Scan for the cell matching the given text and deliver its (x, y) coordinate at center. 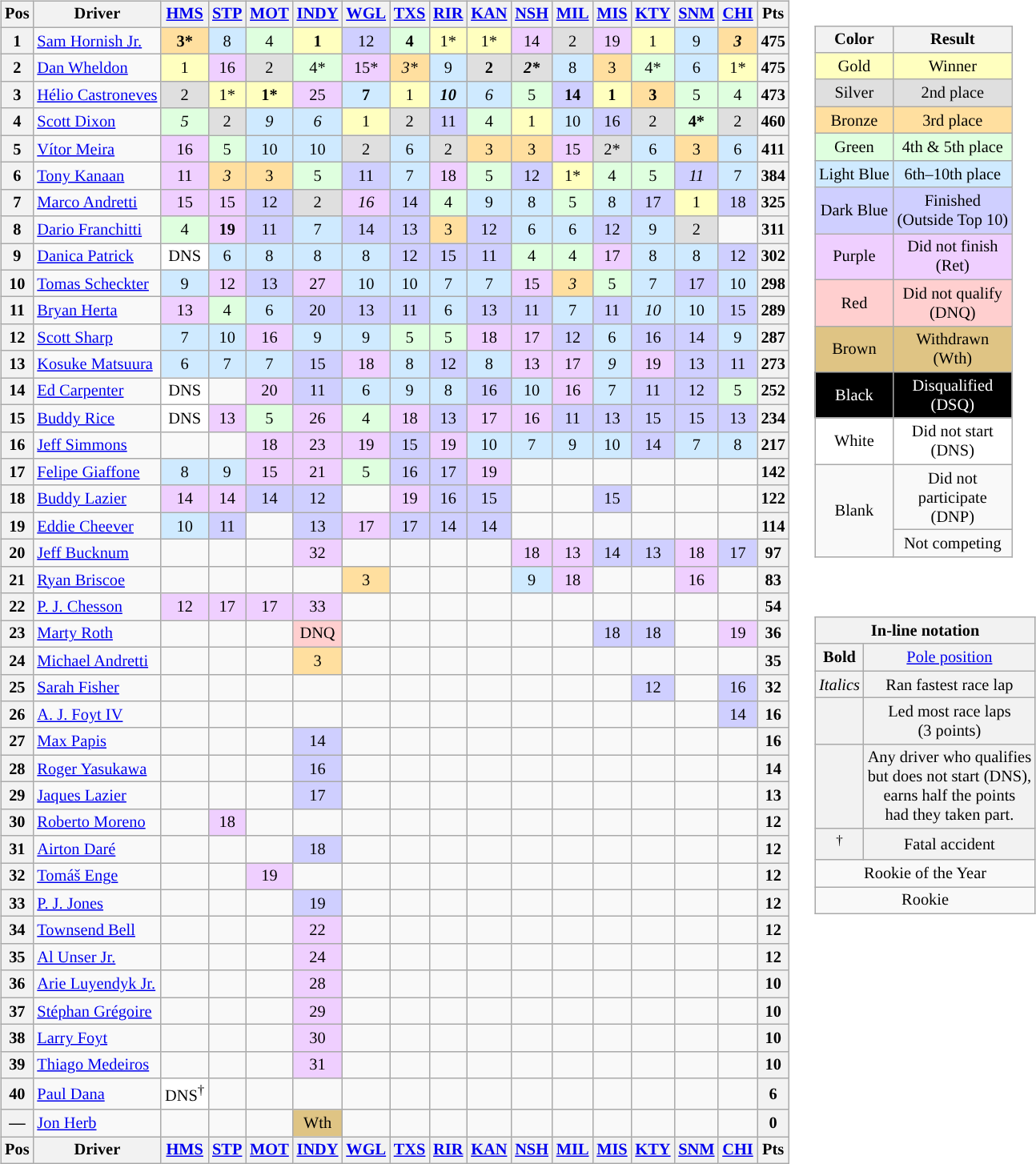
P. J. Chesson (97, 607)
473 (773, 95)
White (853, 441)
Green (853, 147)
Bryan Herta (97, 311)
Larry Foyt (97, 1038)
Rookie (926, 901)
Dark Blue (853, 211)
Color (853, 39)
Bronze (853, 120)
38 (17, 1038)
37 (17, 1011)
Buddy Rice (97, 418)
Jaques Lazier (97, 796)
142 (773, 472)
Jeff Bucknum (97, 553)
Black (853, 395)
Dan Wheldon (97, 68)
Roberto Moreno (97, 822)
273 (773, 364)
Scott Dixon (97, 122)
Townsend Bell (97, 930)
460 (773, 122)
Dario Franchitti (97, 230)
0 (773, 1123)
Tomáš Enge (97, 877)
Result (953, 39)
Blank (853, 511)
384 (773, 176)
DNS† (184, 1094)
Ran fastest race lap (950, 684)
Sarah Fisher (97, 688)
Rookie of the Year (926, 873)
4th & 5th place (953, 147)
Finished(Outside Top 10) (953, 211)
Did not start(DNS) (953, 441)
In-line notation (926, 631)
Jon Herb (97, 1123)
Purple (853, 257)
252 (773, 391)
Paul Dana (97, 1094)
Jeff Simmons (97, 445)
Sam Hornish Jr. (97, 41)
311 (773, 230)
83 (773, 580)
Kosuke Matsuura (97, 364)
411 (773, 149)
Stéphan Grégoire (97, 1011)
Scott Sharp (97, 338)
Light Blue (853, 174)
Wth (318, 1123)
Vítor Meira (97, 149)
Eddie Cheever (97, 526)
Brown (853, 349)
Withdrawn(Wth) (953, 349)
Red (853, 303)
6th–10th place (953, 174)
Tomas Scheckter (97, 283)
Any driver who qualifiesbut does not start (DNS),earns half the pointshad they taken part. (950, 786)
Tony Kanaan (97, 176)
Winner (953, 66)
Al Unser Jr. (97, 957)
3rd place (953, 120)
Bold (839, 657)
Hélio Castroneves (97, 95)
Danica Patrick (97, 257)
114 (773, 526)
Did not finish(Ret) (953, 257)
2nd place (953, 93)
Silver (853, 93)
289 (773, 311)
A. J. Foyt IV (97, 715)
Marco Andretti (97, 203)
234 (773, 418)
Led most race laps(3 points) (950, 721)
122 (773, 499)
54 (773, 607)
34 (17, 930)
Pole position (950, 657)
Italics (839, 684)
Did notparticipate(DNP) (953, 497)
P. J. Jones (97, 903)
Thiago Medeiros (97, 1065)
Disqualified(DSQ) (953, 395)
298 (773, 283)
Felipe Giaffone (97, 472)
Ed Carpenter (97, 391)
Max Papis (97, 741)
Roger Yasukawa (97, 769)
Not competing (953, 544)
302 (773, 257)
† (839, 844)
Gold (853, 66)
Arie Luyendyk Jr. (97, 984)
Did not qualify(DNQ) (953, 303)
287 (773, 338)
DNQ (318, 634)
Fatal accident (950, 844)
325 (773, 203)
97 (773, 553)
40 (17, 1094)
— (17, 1123)
Marty Roth (97, 634)
39 (17, 1065)
15* (366, 68)
Airton Daré (97, 849)
Ryan Briscoe (97, 580)
217 (773, 445)
Buddy Lazier (97, 499)
Michael Andretti (97, 660)
